Find where the given text appears and provide that cell's center as [X, Y] coordinate. 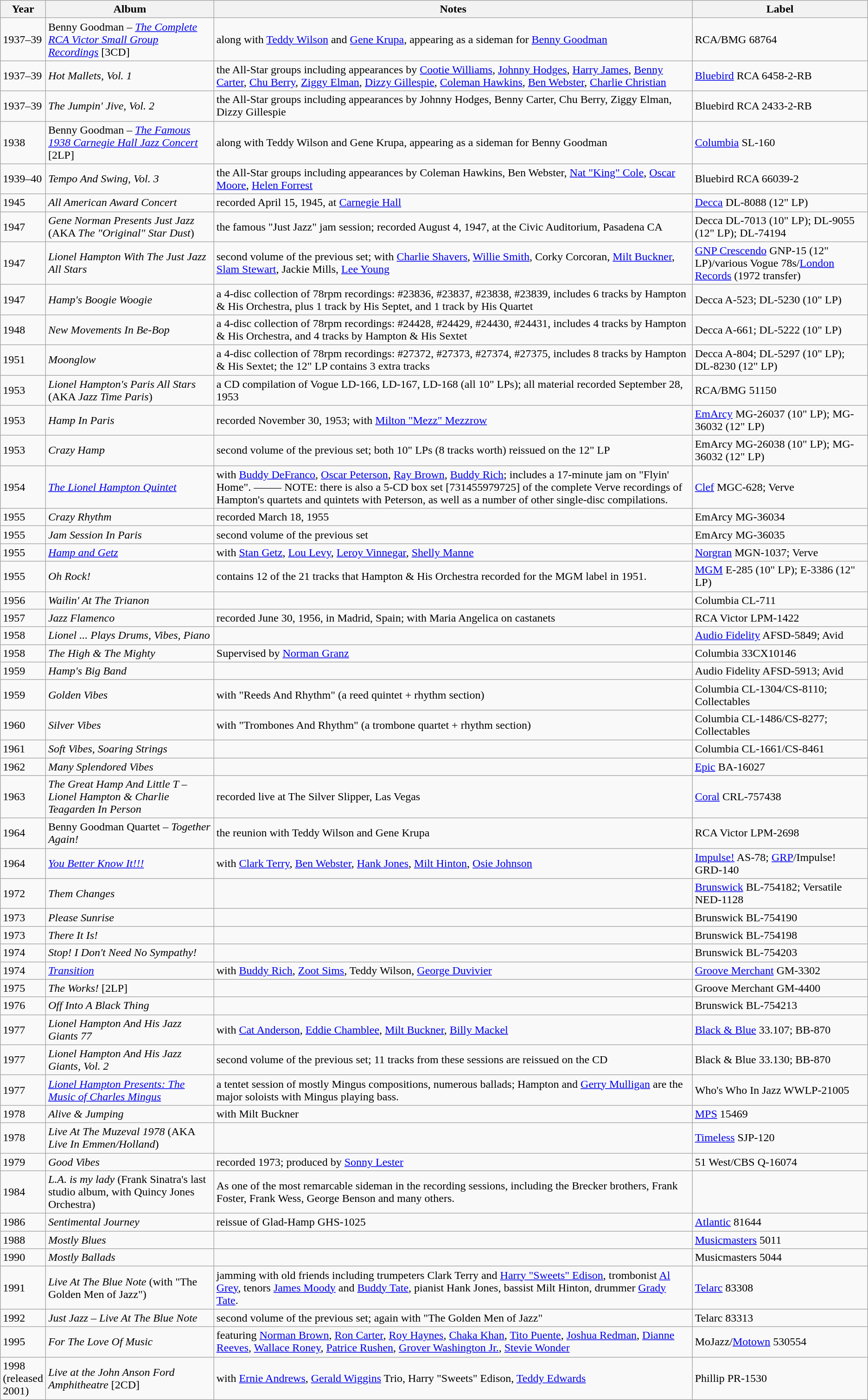
1951 [23, 360]
Sentimental Journey [130, 1222]
recorded 1973; produced by Sonny Lester [453, 1162]
1954 [23, 487]
with Clark Terry, Ben Webster, Hank Jones, Milt Hinton, Osie Johnson [453, 864]
recorded April 15, 1945, at Carnegie Hall [453, 203]
Groove Merchant GM-4400 [780, 988]
1957 [23, 618]
1961 [23, 749]
second volume of the previous set [453, 535]
Brunswick BL-754182; Versatile NED-1128 [780, 893]
Silver Vibes [130, 725]
MPS 15469 [780, 1114]
Audio Fidelity AFSD-5849; Avid [780, 636]
Columbia CL-711 [780, 600]
Brunswick BL-754198 [780, 935]
All American Award Concert [130, 203]
Good Vibes [130, 1162]
The High & The Mighty [130, 653]
1939–40 [23, 179]
recorded March 18, 1955 [453, 517]
1945 [23, 203]
reissue of Glad-Hamp GHS-1025 [453, 1222]
1963 [23, 797]
Soft Vibes, Soaring Strings [130, 749]
the famous "Just Jazz" jam session; recorded August 4, 1947, at the Civic Auditorium, Pasadena CA [453, 226]
The Great Hamp And Little T – Lionel Hampton & Charlie Teagarden In Person [130, 797]
1984 [23, 1192]
Bluebird RCA 66039-2 [780, 179]
There It Is! [130, 935]
The Lionel Hampton Quintet [130, 487]
Please Sunrise [130, 918]
For The Love Of Music [130, 1342]
Decca A-661; DL-5222 (10" LP) [780, 329]
recorded live at The Silver Slipper, Las Vegas [453, 797]
Telarc 83308 [780, 1288]
Album [130, 9]
Musicmasters 5011 [780, 1240]
1976 [23, 1006]
1998 (released 2001) [23, 1378]
Brunswick BL-754190 [780, 918]
Tempo And Swing, Vol. 3 [130, 179]
Just Jazz – Live At The Blue Note [130, 1318]
Brunswick BL-754203 [780, 953]
Jam Session In Paris [130, 535]
Benny Goodman – The Complete RCA Victor Small Group Recordings [3CD] [130, 39]
The Works! [2LP] [130, 988]
with "Trombones And Rhythm" (a trombone quartet + rhythm section) [453, 725]
1995 [23, 1342]
Transition [130, 970]
Lionel Hampton With The Just Jazz All Stars [130, 263]
contains 12 of the 21 tracks that Hampton & His Orchestra recorded for the MGM label in 1951. [453, 576]
Decca DL-7013 (10" LP); DL-9055 (12" LP); DL-74194 [780, 226]
Benny Goodman Quartet – Together Again! [130, 833]
second volume of the previous set; both 10" LPs (8 tracks worth) reissued on the 12" LP [453, 451]
1986 [23, 1222]
with Stan Getz, Lou Levy, Leroy Vinnegar, Shelly Manne [453, 552]
a tentet session of mostly Mingus compositions, numerous ballads; Hampton and Gerry Mulligan are the major soloists with Mingus playing bass. [453, 1090]
Mostly Ballads [130, 1258]
Notes [453, 9]
Atlantic 81644 [780, 1222]
Them Changes [130, 893]
Phillip PR-1530 [780, 1378]
The Jumpin' Jive, Vol. 2 [130, 106]
recorded June 30, 1956, in Madrid, Spain; with Maria Angelica on castanets [453, 618]
Off Into A Black Thing [130, 1006]
1991 [23, 1288]
Black & Blue 33.130; BB-870 [780, 1060]
1990 [23, 1258]
Hamp and Getz [130, 552]
Audio Fidelity AFSD-5913; Avid [780, 671]
Mostly Blues [130, 1240]
Columbia 33CX10146 [780, 653]
51 West/CBS Q-16074 [780, 1162]
with Milt Buckner [453, 1114]
Live at the John Anson Ford Amphitheatre [2CD] [130, 1378]
Wailin' At The Trianon [130, 600]
Epic BA-16027 [780, 767]
Gene Norman Presents Just Jazz (AKA The "Original" Star Dust) [130, 226]
EmArcy MG-36035 [780, 535]
1972 [23, 893]
the All-Star groups including appearances by Johnny Hodges, Benny Carter, Chu Berry, Ziggy Elman, Dizzy Gillespie [453, 106]
Columbia CL-1661/CS-8461 [780, 749]
RCA Victor LPM-1422 [780, 618]
Benny Goodman – The Famous 1938 Carnegie Hall Jazz Concert [2LP] [130, 142]
1979 [23, 1162]
Lionel Hampton And His Jazz Giants 77 [130, 1030]
Decca A-523; DL-5230 (10" LP) [780, 300]
1948 [23, 329]
You Better Know It!!! [130, 864]
1956 [23, 600]
Coral CRL-757438 [780, 797]
Columbia CL-1304/CS-8110; Collectables [780, 695]
EmArcy MG-26038 (10" LP); MG-36032 (12" LP) [780, 451]
Lionel Hampton Presents: The Music of Charles Mingus [130, 1090]
Norgran MGN-1037; Verve [780, 552]
MoJazz/Motown 530554 [780, 1342]
Live At The Blue Note (with "The Golden Men of Jazz") [130, 1288]
with "Reeds And Rhythm" (a reed quintet + rhythm section) [453, 695]
Telarc 83313 [780, 1318]
Hamp In Paris [130, 420]
second volume of the previous set; with Charlie Shavers, Willie Smith, Corky Corcoran, Milt Buckner, Slam Stewart, Jackie Mills, Lee Young [453, 263]
the reunion with Teddy Wilson and Gene Krupa [453, 833]
1962 [23, 767]
New Movements In Be-Bop [130, 329]
Black & Blue 33.107; BB-870 [780, 1030]
second volume of the previous set; 11 tracks from these sessions are reissued on the CD [453, 1060]
Columbia SL-160 [780, 142]
Jazz Flamenco [130, 618]
Crazy Hamp [130, 451]
Impulse! AS-78; GRP/Impulse! GRD-140 [780, 864]
Label [780, 9]
Many Splendored Vibes [130, 767]
1992 [23, 1318]
with Cat Anderson, Eddie Chamblee, Milt Buckner, Billy Mackel [453, 1030]
RCA Victor LPM-2698 [780, 833]
Hot Mallets, Vol. 1 [130, 76]
EmArcy MG-26037 (10" LP); MG-36032 (12" LP) [780, 420]
1960 [23, 725]
Decca DL-8088 (12" LP) [780, 203]
Supervised by Norman Granz [453, 653]
Stop! I Don't Need No Sympathy! [130, 953]
the All-Star groups including appearances by Coleman Hawkins, Ben Webster, Nat "King" Cole, Oscar Moore, Helen Forrest [453, 179]
Alive & Jumping [130, 1114]
Oh Rock! [130, 576]
GNP Crescendo GNP-15 (12" LP)/various Vogue 78s/London Records (1972 transfer) [780, 263]
second volume of the previous set; again with "The Golden Men of Jazz" [453, 1318]
recorded November 30, 1953; with Milton "Mezz" Mezzrow [453, 420]
with Buddy Rich, Zoot Sims, Teddy Wilson, George Duvivier [453, 970]
Hamp's Big Band [130, 671]
Clef MGC-628; Verve [780, 487]
Bluebird RCA 6458-2-RB [780, 76]
Lionel Hampton's Paris All Stars (AKA Jazz Time Paris) [130, 390]
Golden Vibes [130, 695]
1975 [23, 988]
MGM E-285 (10" LP); E-3386 (12" LP) [780, 576]
Hamp's Boogie Woogie [130, 300]
Decca A-804; DL-5297 (10" LP); DL-8230 (12" LP) [780, 360]
Lionel Hampton And His Jazz Giants, Vol. 2 [130, 1060]
Bluebird RCA 2433-2-RB [780, 106]
1988 [23, 1240]
EmArcy MG-36034 [780, 517]
Brunswick BL-754213 [780, 1006]
Moonglow [130, 360]
Who's Who In Jazz WWLP-21005 [780, 1090]
L.A. is my lady (Frank Sinatra's last studio album, with Quincy Jones Orchestra) [130, 1192]
RCA/BMG 51150 [780, 390]
RCA/BMG 68764 [780, 39]
Lionel ... Plays Drums, Vibes, Piano [130, 636]
Timeless SJP-120 [780, 1137]
with Ernie Andrews, Gerald Wiggins Trio, Harry "Sweets" Edison, Teddy Edwards [453, 1378]
Year [23, 9]
Groove Merchant GM-3302 [780, 970]
Columbia CL-1486/CS-8277; Collectables [780, 725]
a CD compilation of Vogue LD-166, LD-167, LD-168 (all 10" LPs); all material recorded September 28, 1953 [453, 390]
Crazy Rhythm [130, 517]
Live At The Muzeval 1978 (AKA Live In Emmen/Holland) [130, 1137]
Musicmasters 5044 [780, 1258]
1938 [23, 142]
